Determine the [x, y] coordinate at the center of the cell enclosing the given text.  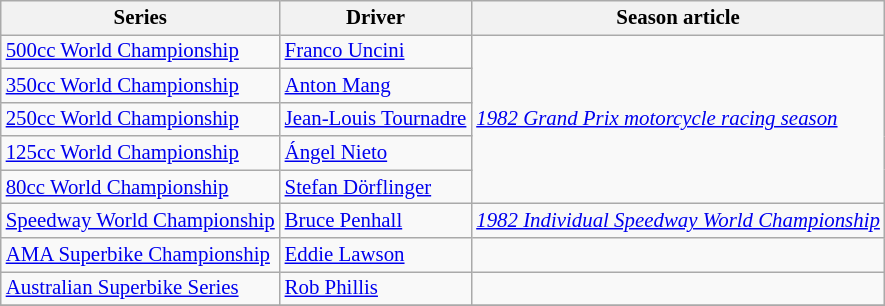
80cc World Championship [140, 187]
Rob Phillis [376, 288]
Ángel Nieto [376, 153]
Eddie Lawson [376, 255]
Bruce Penhall [376, 221]
Stefan Dörflinger [376, 187]
500cc World Championship [140, 51]
Australian Superbike Series [140, 288]
Anton Mang [376, 85]
125cc World Championship [140, 153]
350cc World Championship [140, 85]
Speedway World Championship [140, 221]
250cc World Championship [140, 119]
Franco Uncini [376, 51]
1982 Individual Speedway World Championship [678, 221]
Season article [678, 18]
1982 Grand Prix motorcycle racing season [678, 118]
Series [140, 18]
AMA Superbike Championship [140, 255]
Jean-Louis Tournadre [376, 119]
Driver [376, 18]
